Locate the cell with the specified text and output its (X, Y) center coordinate. 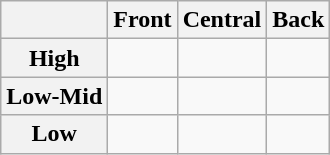
Front (142, 20)
Low (54, 134)
Back (298, 20)
High (54, 58)
Low-Mid (54, 96)
Central (222, 20)
